Return the [X, Y] coordinate for the center point of the cell that contains the specified text.  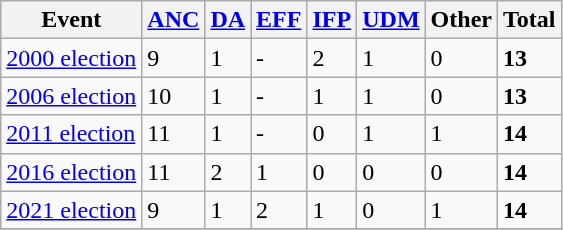
Other [461, 20]
Event [72, 20]
2021 election [72, 210]
EFF [279, 20]
2011 election [72, 134]
2006 election [72, 96]
10 [174, 96]
Total [529, 20]
2000 election [72, 58]
DA [228, 20]
IFP [332, 20]
2016 election [72, 172]
ANC [174, 20]
UDM [391, 20]
